From the cell containing the given text, extract its center point as (x, y) coordinate. 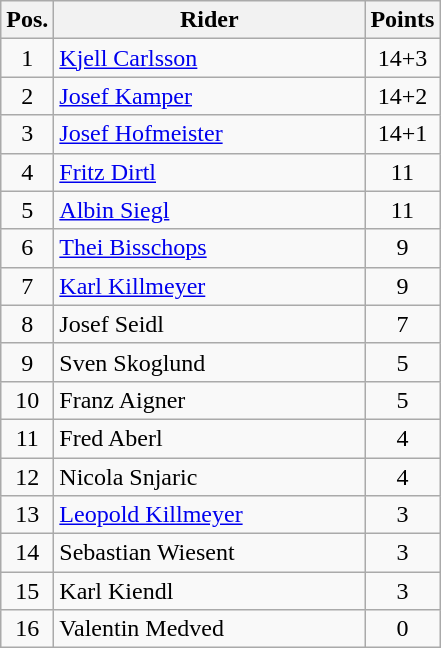
Sebastian Wiesent (210, 553)
Karl Killmeyer (210, 286)
10 (28, 400)
Albin Siegl (210, 210)
Nicola Snjaric (210, 477)
Fritz Dirtl (210, 172)
Leopold Killmeyer (210, 515)
Franz Aigner (210, 400)
Karl Kiendl (210, 591)
Pos. (28, 20)
Josef Kamper (210, 96)
Sven Skoglund (210, 362)
12 (28, 477)
14+2 (402, 96)
Fred Aberl (210, 438)
16 (28, 629)
15 (28, 591)
14 (28, 553)
Josef Hofmeister (210, 134)
2 (28, 96)
1 (28, 58)
13 (28, 515)
8 (28, 324)
0 (402, 629)
Rider (210, 20)
14+3 (402, 58)
Valentin Medved (210, 629)
Thei Bisschops (210, 248)
Points (402, 20)
14+1 (402, 134)
Josef Seidl (210, 324)
6 (28, 248)
Kjell Carlsson (210, 58)
